Find where the given text appears and provide that cell's center as (X, Y) coordinate. 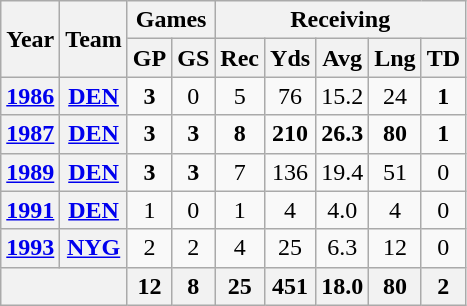
NYG (94, 248)
24 (395, 96)
Games (170, 20)
5 (240, 96)
Year (30, 39)
210 (290, 134)
51 (395, 172)
19.4 (342, 172)
136 (290, 172)
Avg (342, 58)
GP (149, 58)
1989 (30, 172)
6.3 (342, 248)
1993 (30, 248)
Lng (395, 58)
26.3 (342, 134)
1986 (30, 96)
451 (290, 286)
GS (194, 58)
Yds (290, 58)
7 (240, 172)
15.2 (342, 96)
18.0 (342, 286)
76 (290, 96)
4.0 (342, 210)
1991 (30, 210)
TD (443, 58)
Rec (240, 58)
Receiving (340, 20)
1987 (30, 134)
Team (94, 39)
